Capture the cell that displays the provided text and extract its [X, Y] central coordinate. 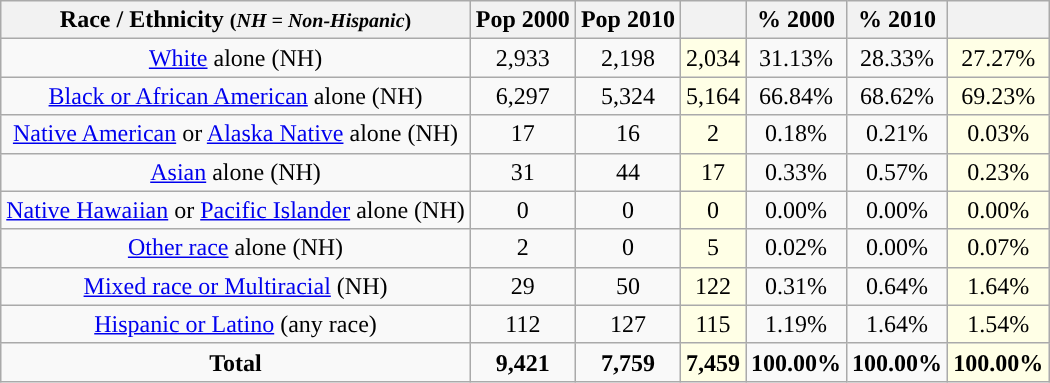
0.03% [998, 134]
Black or African American alone (NH) [236, 96]
7,759 [628, 362]
Pop 2000 [522, 20]
Race / Ethnicity (NH = Non-Hispanic) [236, 20]
68.62% [898, 96]
0.07% [998, 248]
50 [628, 286]
9,421 [522, 362]
5 [712, 248]
0.64% [898, 286]
5,164 [712, 96]
112 [522, 324]
2,198 [628, 58]
66.84% [796, 96]
0.57% [898, 172]
Pop 2010 [628, 20]
Total [236, 362]
Mixed race or Multiracial (NH) [236, 286]
% 2010 [898, 20]
White alone (NH) [236, 58]
Native American or Alaska Native alone (NH) [236, 134]
122 [712, 286]
0.18% [796, 134]
28.33% [898, 58]
% 2000 [796, 20]
29 [522, 286]
31.13% [796, 58]
16 [628, 134]
Hispanic or Latino (any race) [236, 324]
0.02% [796, 248]
Native Hawaiian or Pacific Islander alone (NH) [236, 210]
0.21% [898, 134]
1.19% [796, 324]
2,933 [522, 58]
44 [628, 172]
0.23% [998, 172]
0.31% [796, 286]
2,034 [712, 58]
69.23% [998, 96]
115 [712, 324]
Asian alone (NH) [236, 172]
1.54% [998, 324]
7,459 [712, 362]
Other race alone (NH) [236, 248]
0.33% [796, 172]
5,324 [628, 96]
31 [522, 172]
27.27% [998, 58]
6,297 [522, 96]
127 [628, 324]
